Return the [x, y] coordinate for the center point of the cell that contains the specified text.  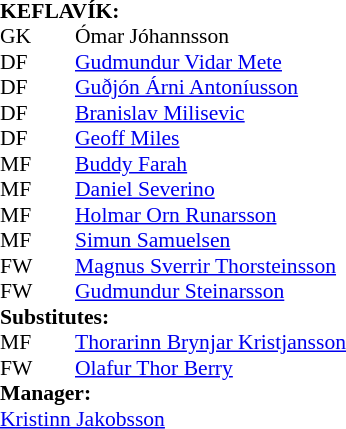
Manager: [173, 393]
Daniel Severino [210, 189]
Gudmundur Steinarsson [210, 291]
Magnus Sverrir Thorsteinsson [210, 266]
Thorarinn Brynjar Kristjansson [210, 343]
Holmar Orn Runarsson [210, 215]
Geoff Miles [210, 139]
Olafur Thor Berry [210, 368]
Branislav Milisevic [210, 113]
Gudmundur Vidar Mete [210, 62]
Substitutes: [173, 317]
GK [19, 37]
Ómar Jóhannsson [210, 37]
Guðjón Árni Antoníusson [210, 87]
Simun Samuelsen [210, 241]
Buddy Farah [210, 164]
